Pinpoint the cell where the given text exists, returning its (X, Y) midpoint coordinate. 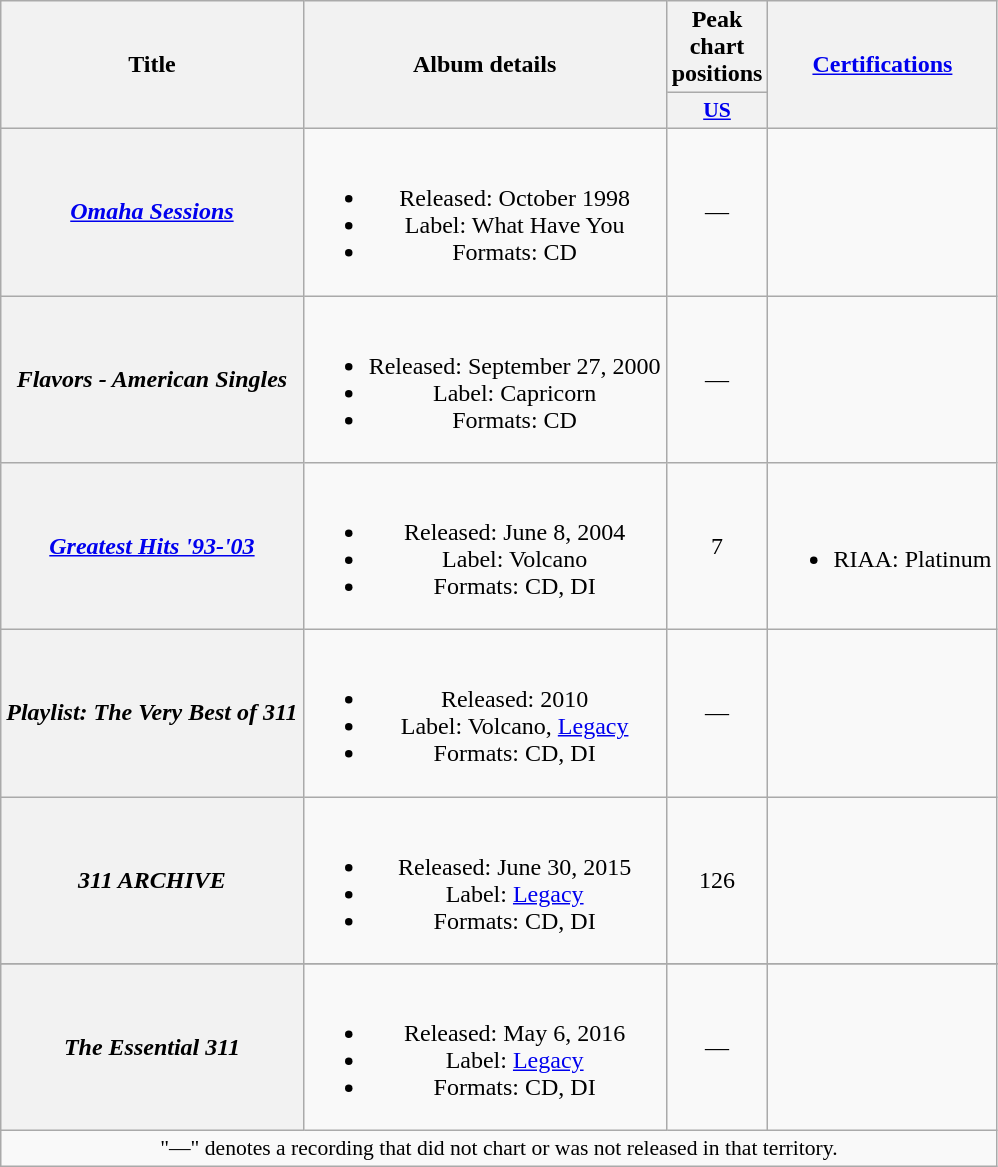
311 ARCHIVE (152, 880)
Certifications (882, 65)
Released: October 1998Label: What Have YouFormats: CD (484, 212)
Released: 2010Label: Volcano, LegacyFormats: CD, DI (484, 714)
Released: June 30, 2015Label: LegacyFormats: CD, DI (484, 880)
7 (717, 546)
Playlist: The Very Best of 311 (152, 714)
Greatest Hits '93-'03 (152, 546)
Released: September 27, 2000Label: CapricornFormats: CD (484, 380)
Omaha Sessions (152, 212)
Title (152, 65)
Album details (484, 65)
RIAA: Platinum (882, 546)
"—" denotes a recording that did not chart or was not released in that territory. (499, 1149)
Flavors - American Singles (152, 380)
US (717, 111)
Released: May 6, 2016Label: LegacyFormats: CD, DI (484, 1048)
Peak chart positions (717, 47)
The Essential 311 (152, 1048)
126 (717, 880)
Released: June 8, 2004Label: VolcanoFormats: CD, DI (484, 546)
